Pinpoint the cell where the given text exists, returning its (X, Y) midpoint coordinate. 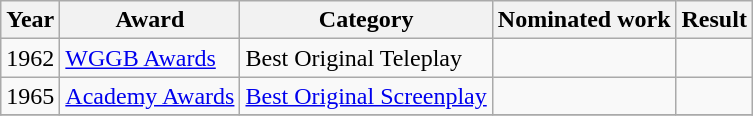
Category (366, 20)
Best Original Teleplay (366, 58)
Year (30, 20)
Result (714, 20)
1962 (30, 58)
WGGB Awards (150, 58)
Academy Awards (150, 96)
Best Original Screenplay (366, 96)
Nominated work (584, 20)
1965 (30, 96)
Award (150, 20)
